Capture the cell that displays the provided text and extract its [x, y] central coordinate. 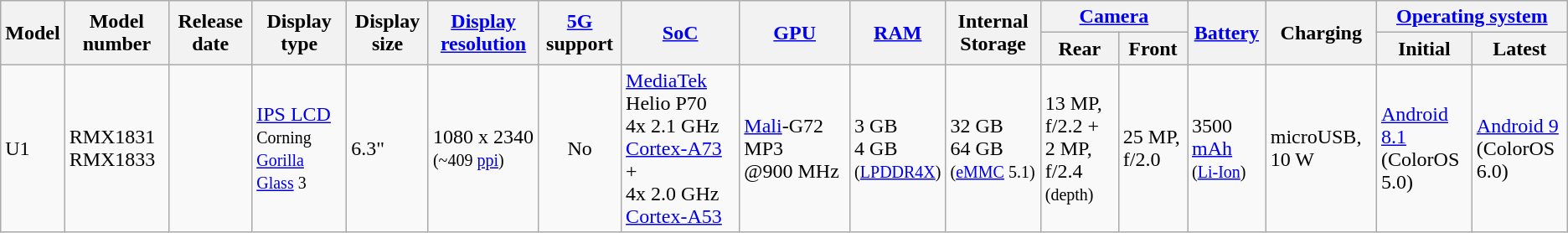
Internal Storage [993, 33]
Display type [300, 33]
MediaTek Helio P704x 2.1 GHz Cortex-A73 +4x 2.0 GHz Cortex-A53 [680, 148]
U1 [33, 148]
RAM [898, 33]
Initial [1424, 49]
13 MP, f/2.2 +2 MP, f/2.4 (depth) [1079, 148]
3 GB4 GB(LPDDR4X) [898, 148]
Mali-G72 MP3@900 MHz [795, 148]
25 MP, f/2.0 [1153, 148]
Model [33, 33]
RMX1831RMX1833 [116, 148]
Android 8.1(ColorOS 5.0) [1424, 148]
5G support [580, 33]
Operating system [1472, 17]
32 GB64 GB(eMMC 5.1) [993, 148]
1080 x 2340(~409 ppi) [482, 148]
Display size [388, 33]
Front [1153, 49]
Display resolution [482, 33]
Latest [1519, 49]
Rear [1079, 49]
Android 9(ColorOS 6.0) [1519, 148]
Charging [1321, 33]
Release date [211, 33]
Model number [116, 33]
microUSB, 10 W [1321, 148]
6.3" [388, 148]
3500 mAh(Li-Ion) [1227, 148]
Camera [1114, 17]
Battery [1227, 33]
IPS LCDCorning Gorilla Glass 3 [300, 148]
SoC [680, 33]
GPU [795, 33]
No [580, 148]
